Locate the cell with the specified text and output its (x, y) center coordinate. 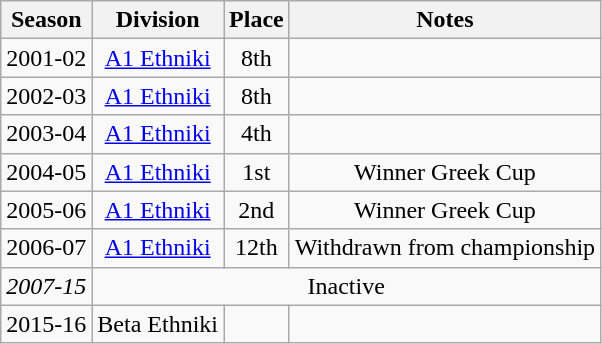
2nd (257, 210)
2006-07 (46, 248)
2001-02 (46, 58)
Season (46, 20)
4th (257, 134)
Notes (444, 20)
12th (257, 248)
Withdrawn from championship (444, 248)
1st (257, 172)
2007-15 (46, 286)
Beta Ethniki (158, 324)
Division (158, 20)
2003-04 (46, 134)
Place (257, 20)
2005-06 (46, 210)
2004-05 (46, 172)
2002-03 (46, 96)
Inactive (346, 286)
2015-16 (46, 324)
